Output the [X, Y] coordinate of the center of the cell containing the given text.  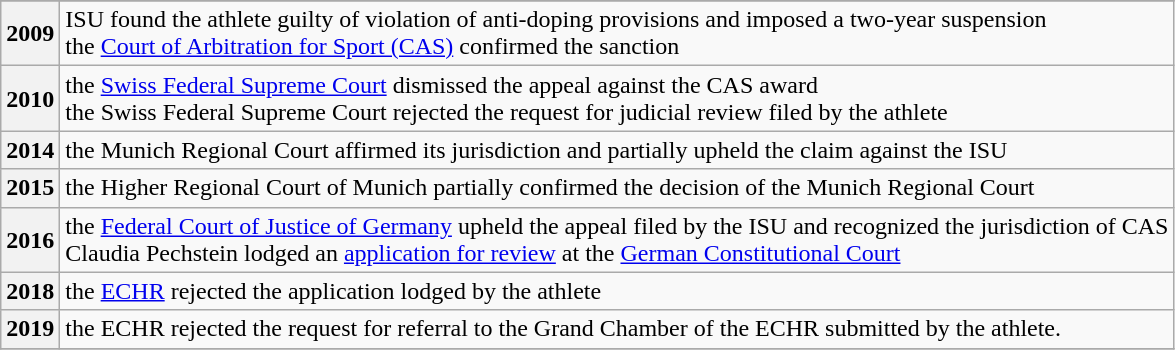
2015 [30, 188]
2018 [30, 291]
2019 [30, 329]
2014 [30, 150]
2016 [30, 240]
2010 [30, 98]
the ECHR rejected the request for referral to the Grand Chamber of the ECHR submitted by the athlete. [617, 329]
the Munich Regional Court affirmed its jurisdiction and partially upheld the claim against the ISU [617, 150]
the Higher Regional Court of Munich partially confirmed the decision of the Munich Regional Court [617, 188]
2009 [30, 34]
the ECHR rejected the application lodged by the athlete [617, 291]
